Return (x, y) of the center of cell containing provided text 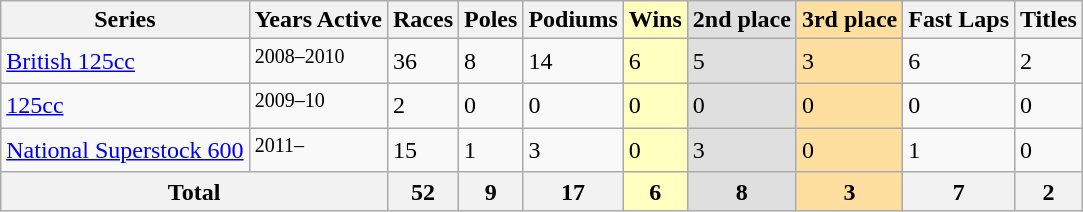
Wins (655, 20)
Fast Laps (959, 20)
52 (422, 191)
36 (422, 62)
Total (194, 191)
125cc (125, 106)
2008–2010 (318, 62)
3rd place (849, 20)
2009–10 (318, 106)
15 (422, 150)
British 125cc (125, 62)
2011– (318, 150)
Titles (1049, 20)
National Superstock 600 (125, 150)
Races (422, 20)
5 (742, 62)
Series (125, 20)
Podiums (573, 20)
Poles (491, 20)
2nd place (742, 20)
17 (573, 191)
7 (959, 191)
9 (491, 191)
Years Active (318, 20)
14 (573, 62)
